Identify which cell holds the provided text, then report its (X, Y) central coordinate. 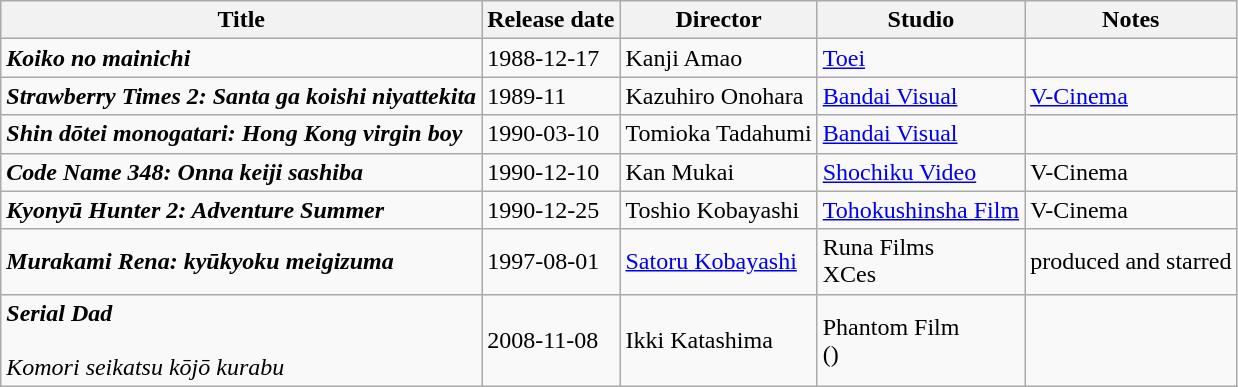
produced and starred (1131, 262)
Code Name 348: Onna keiji sashiba (242, 172)
Director (718, 20)
Studio (920, 20)
1990-03-10 (551, 134)
Title (242, 20)
Toshio Kobayashi (718, 210)
1997-08-01 (551, 262)
1990-12-10 (551, 172)
Satoru Kobayashi (718, 262)
2008-11-08 (551, 340)
Phantom Film() (920, 340)
Kazuhiro Onohara (718, 96)
Serial DadKomori seikatsu kōjō kurabu (242, 340)
Runa FilmsXCes (920, 262)
Toei (920, 58)
Koiko no mainichi (242, 58)
Shin dōtei monogatari: Hong Kong virgin boy (242, 134)
Shochiku Video (920, 172)
Kanji Amao (718, 58)
1990-12-25 (551, 210)
Kyonyū Hunter 2: Adventure Summer (242, 210)
Tomioka Tadahumi (718, 134)
Notes (1131, 20)
Release date (551, 20)
Murakami Rena: kyūkyoku meigizuma (242, 262)
Ikki Katashima (718, 340)
1988-12-17 (551, 58)
Kan Mukai (718, 172)
Strawberry Times 2: Santa ga koishi niyattekita (242, 96)
1989-11 (551, 96)
Tohokushinsha Film (920, 210)
